Pinpoint the cell where the given text exists, returning its [x, y] midpoint coordinate. 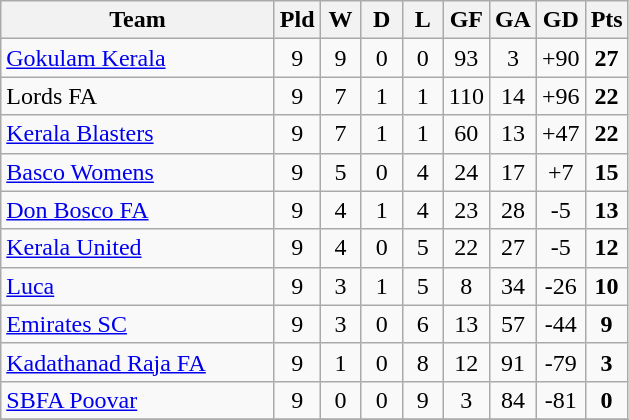
23 [466, 210]
93 [466, 58]
Don Bosco FA [138, 210]
GF [466, 20]
91 [512, 362]
Pld [297, 20]
14 [512, 96]
+47 [560, 134]
Lords FA [138, 96]
Kadathanad Raja FA [138, 362]
28 [512, 210]
GD [560, 20]
Kerala United [138, 248]
+96 [560, 96]
60 [466, 134]
GA [512, 20]
Kerala Blasters [138, 134]
L [422, 20]
Basco Womens [138, 172]
W [340, 20]
Luca [138, 286]
57 [512, 324]
Emirates SC [138, 324]
+90 [560, 58]
-79 [560, 362]
Pts [606, 20]
Gokulam Kerala [138, 58]
-81 [560, 400]
15 [606, 172]
24 [466, 172]
84 [512, 400]
-26 [560, 286]
110 [466, 96]
D [382, 20]
6 [422, 324]
17 [512, 172]
34 [512, 286]
+7 [560, 172]
Team [138, 20]
10 [606, 286]
SBFA Poovar [138, 400]
-44 [560, 324]
